Locate the cell with the specified text and output its (X, Y) center coordinate. 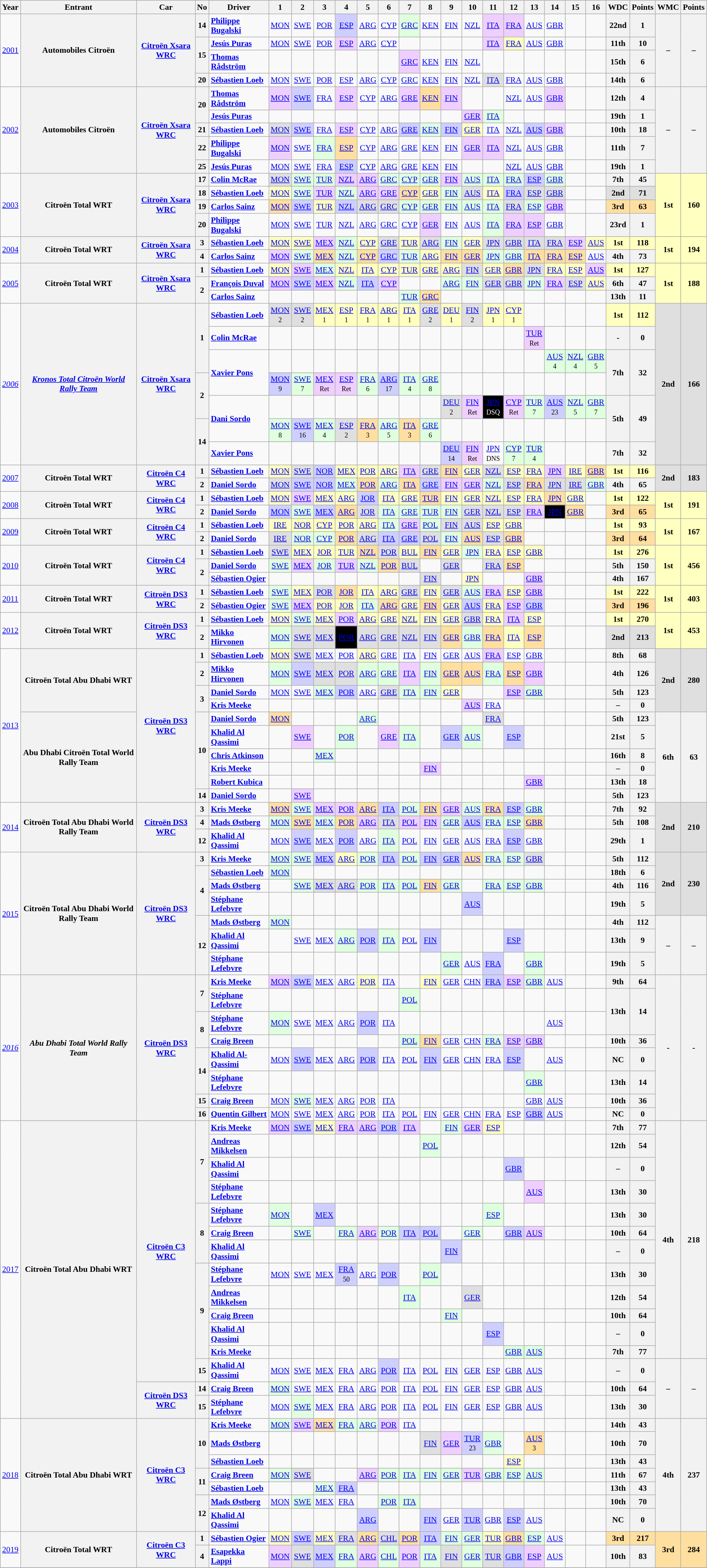
ARG17 (389, 384)
ARG5 (389, 430)
25 (202, 167)
Chris Atkinson (239, 756)
2014 (11, 827)
237 (694, 1475)
2019 (11, 1550)
18th (618, 872)
WDC (618, 7)
ITA1 (409, 315)
2015 (11, 914)
SWE7 (302, 384)
AUS23 (555, 407)
118 (643, 243)
92 (643, 809)
222 (643, 592)
Quentin Gilbert (239, 1114)
SWE2 (302, 315)
Driver (239, 7)
TURRet (535, 338)
Kronos Total Citroën World Rally Team (78, 384)
ESP1 (346, 315)
2007 (11, 478)
MON2 (281, 315)
TUR23 (472, 1443)
JPNDNS (493, 453)
MON8 (281, 430)
WMC (668, 7)
Dani Sordo (239, 419)
280 (694, 681)
456 (694, 565)
FIN2 (472, 315)
2005 (11, 283)
FRA50 (346, 1274)
21 (202, 130)
2011 (11, 599)
CYP1 (514, 315)
453 (694, 631)
DEU14 (451, 453)
AUS4 (555, 361)
TUR7 (535, 407)
217 (643, 1538)
22nd (618, 26)
GBR7 (596, 407)
GRE6 (430, 430)
DEU2 (451, 407)
Entrant (78, 7)
ARG1 (389, 315)
Car (166, 7)
Abu Dhabi Citroën Total World Rally Team (78, 757)
150 (643, 566)
15th (618, 62)
166 (694, 384)
No (202, 7)
2001 (11, 50)
ITA4 (409, 384)
JPNDSQ (493, 407)
191 (694, 505)
GRE2 (430, 315)
Khalid Al-Qassimi (239, 1060)
Robert Kubica (239, 782)
2012 (11, 631)
8th (618, 656)
FRA6 (368, 384)
2006 (11, 384)
François Duval (239, 283)
71 (643, 193)
ITA3 (409, 430)
126 (643, 674)
MEXRet (324, 384)
108 (643, 823)
67 (643, 1475)
73 (643, 257)
2013 (11, 726)
21st (618, 737)
13 (535, 7)
196 (643, 606)
16th (618, 756)
210 (694, 827)
JPN1 (493, 315)
403 (694, 599)
23rd (618, 225)
122 (643, 499)
47 (643, 283)
183 (694, 478)
29th (618, 841)
230 (694, 884)
127 (643, 270)
2016 (11, 1048)
194 (694, 249)
DEU1 (451, 315)
17 (202, 180)
93 (643, 525)
2003 (11, 205)
45 (643, 180)
SWE16 (302, 430)
FRA3 (368, 430)
276 (643, 552)
Year (11, 7)
19 (202, 207)
68 (643, 656)
2002 (11, 130)
AUS3 (535, 1443)
Esapekka Lappi (239, 1556)
9th (618, 982)
213 (643, 638)
ESP2 (346, 430)
160 (694, 205)
270 (643, 619)
49 (643, 419)
GBR5 (596, 361)
2018 (11, 1475)
TUR4 (535, 453)
2009 (11, 532)
MEX1 (324, 315)
284 (694, 1550)
NZL4 (575, 361)
CYPRet (514, 407)
ESPRet (346, 384)
Abu Dhabi Total World Rally Team (78, 1048)
MON9 (281, 384)
218 (694, 1240)
2010 (11, 565)
2017 (11, 1270)
22 (202, 148)
MEX4 (324, 430)
NZL5 (575, 407)
188 (694, 283)
2008 (11, 505)
83 (643, 1556)
2004 (11, 249)
FRA1 (368, 315)
CYP7 (514, 453)
GRE8 (430, 384)
